Locate the cell with the specified text and output its (x, y) center coordinate. 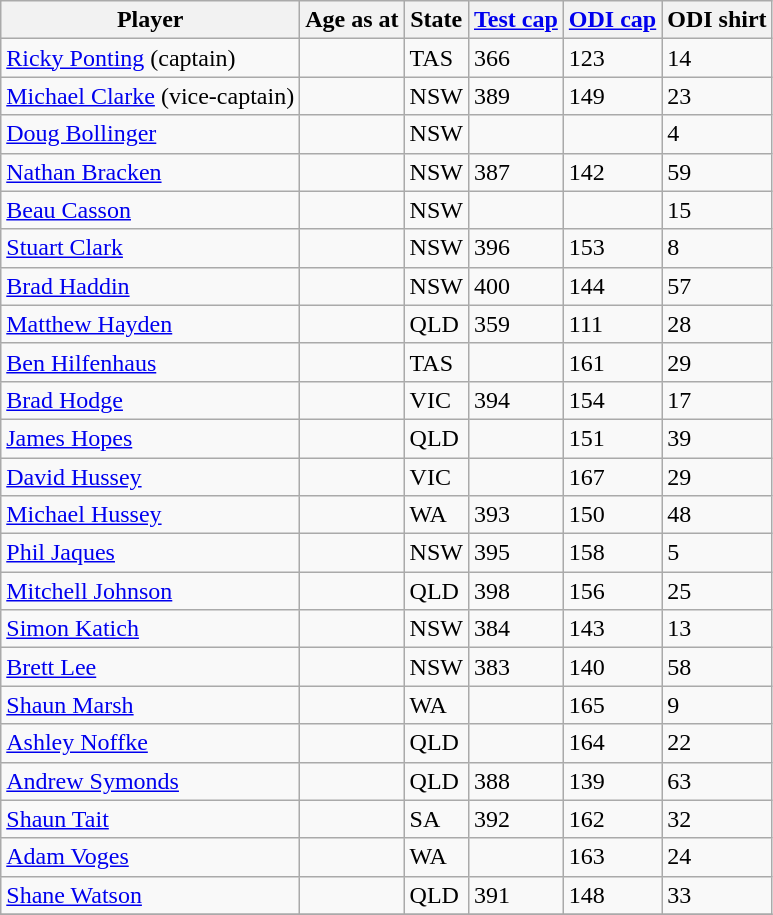
150 (612, 515)
Ben Hilfenhaus (150, 362)
Shaun Marsh (150, 705)
391 (516, 895)
395 (516, 553)
383 (516, 667)
Brad Haddin (150, 286)
Ricky Ponting (captain) (150, 58)
James Hopes (150, 438)
359 (516, 324)
58 (717, 667)
Nathan Bracken (150, 172)
Phil Jaques (150, 553)
23 (717, 96)
Player (150, 20)
111 (612, 324)
384 (516, 629)
Michael Clarke (vice-captain) (150, 96)
Matthew Hayden (150, 324)
387 (516, 172)
48 (717, 515)
63 (717, 781)
Shane Watson (150, 895)
David Hussey (150, 477)
393 (516, 515)
156 (612, 591)
Michael Hussey (150, 515)
Stuart Clark (150, 248)
4 (717, 134)
123 (612, 58)
400 (516, 286)
161 (612, 362)
153 (612, 248)
15 (717, 210)
140 (612, 667)
158 (612, 553)
366 (516, 58)
165 (612, 705)
142 (612, 172)
5 (717, 553)
144 (612, 286)
139 (612, 781)
13 (717, 629)
9 (717, 705)
Andrew Symonds (150, 781)
Shaun Tait (150, 819)
33 (717, 895)
Doug Bollinger (150, 134)
14 (717, 58)
151 (612, 438)
28 (717, 324)
396 (516, 248)
57 (717, 286)
25 (717, 591)
State (436, 20)
154 (612, 400)
SA (436, 819)
Age as at (352, 20)
398 (516, 591)
Simon Katich (150, 629)
Ashley Noffke (150, 743)
163 (612, 857)
Beau Casson (150, 210)
Brett Lee (150, 667)
17 (717, 400)
392 (516, 819)
388 (516, 781)
ODI cap (612, 20)
389 (516, 96)
Mitchell Johnson (150, 591)
8 (717, 248)
394 (516, 400)
24 (717, 857)
164 (612, 743)
Test cap (516, 20)
149 (612, 96)
22 (717, 743)
32 (717, 819)
ODI shirt (717, 20)
39 (717, 438)
59 (717, 172)
162 (612, 819)
Adam Voges (150, 857)
148 (612, 895)
Brad Hodge (150, 400)
167 (612, 477)
143 (612, 629)
